From the cell containing the given text, extract its center point as [X, Y] coordinate. 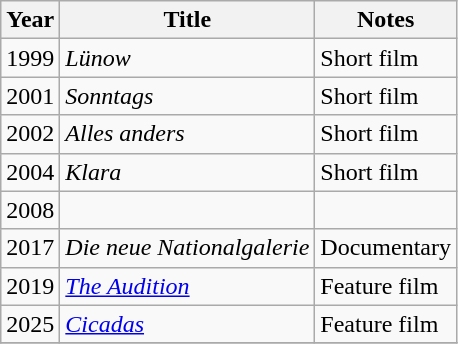
Lünow [188, 58]
2017 [30, 248]
Die neue Nationalgalerie [188, 248]
Title [188, 20]
Alles anders [188, 134]
Cicadas [188, 324]
Documentary [386, 248]
The Audition [188, 286]
2019 [30, 286]
1999 [30, 58]
Notes [386, 20]
2001 [30, 96]
2008 [30, 210]
Klara [188, 172]
Sonntags [188, 96]
Year [30, 20]
2025 [30, 324]
2002 [30, 134]
2004 [30, 172]
